Search for the cell housing the specified text and yield its (x, y) center coordinate. 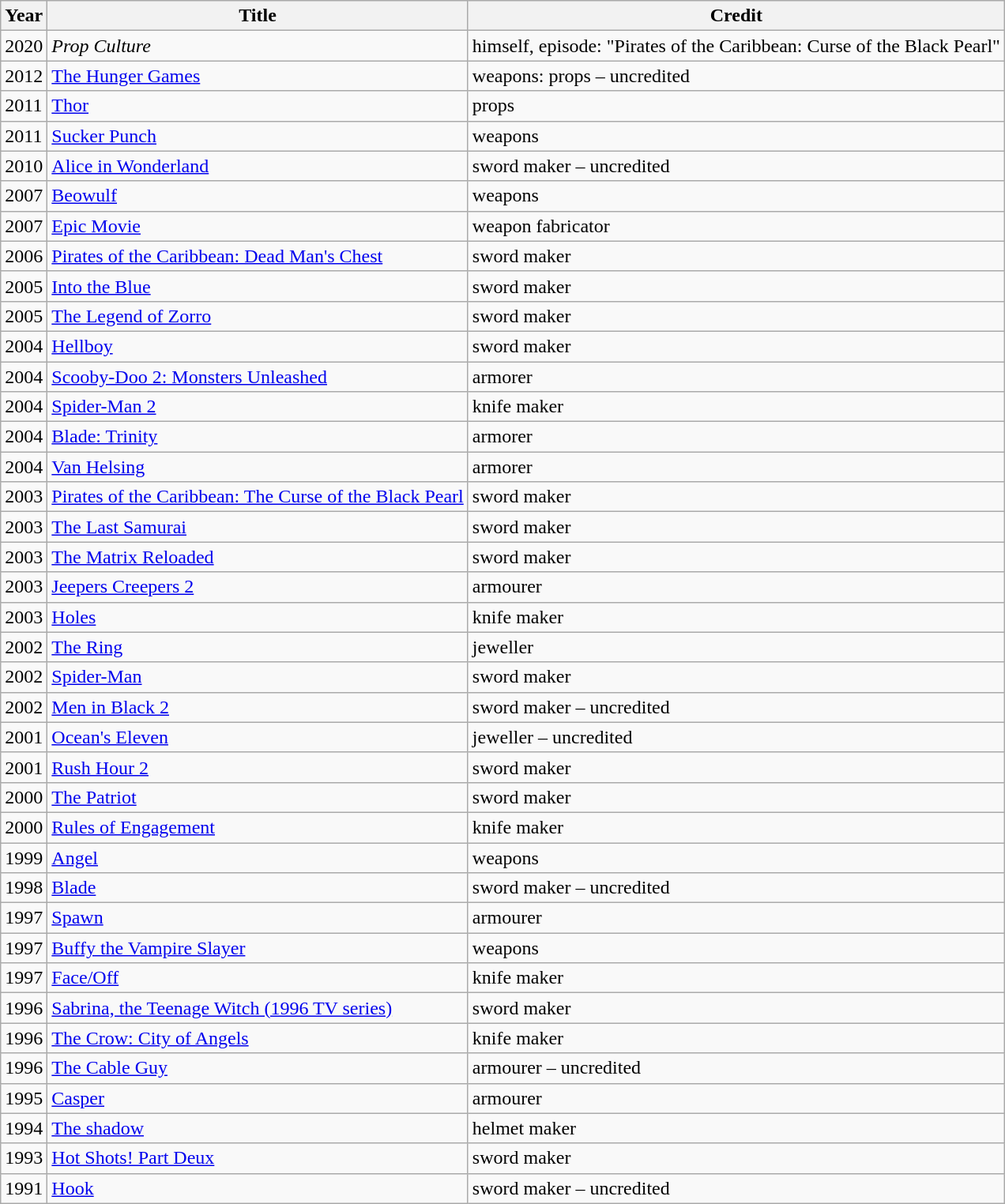
Angel (258, 857)
1999 (24, 857)
Ocean's Eleven (258, 737)
The Ring (258, 647)
Epic Movie (258, 226)
1991 (24, 1188)
Rush Hour 2 (258, 767)
Year (24, 16)
Hook (258, 1188)
Sucker Punch (258, 136)
The Crow: City of Angels (258, 1038)
Blade: Trinity (258, 437)
Spider-Man (258, 677)
2006 (24, 256)
jeweller (736, 647)
Hellboy (258, 346)
Into the Blue (258, 286)
Face/Off (258, 978)
The Legend of Zorro (258, 316)
Scooby-Doo 2: Monsters Unleashed (258, 377)
Pirates of the Caribbean: The Curse of the Black Pearl (258, 497)
props (736, 106)
Credit (736, 16)
The Patriot (258, 797)
The Matrix Reloaded (258, 557)
jeweller – uncredited (736, 737)
The shadow (258, 1128)
Pirates of the Caribbean: Dead Man's Chest (258, 256)
1998 (24, 888)
weapon fabricator (736, 226)
1994 (24, 1128)
The Cable Guy (258, 1068)
Hot Shots! Part Deux (258, 1158)
Sabrina, the Teenage Witch (1996 TV series) (258, 1008)
Thor (258, 106)
1993 (24, 1158)
Rules of Engagement (258, 827)
The Hunger Games (258, 76)
Jeepers Creepers 2 (258, 587)
himself, episode: "Pirates of the Caribbean: Curse of the Black Pearl" (736, 46)
Spawn (258, 918)
helmet maker (736, 1128)
Blade (258, 888)
Men in Black 2 (258, 707)
Buffy the Vampire Slayer (258, 948)
Beowulf (258, 196)
Prop Culture (258, 46)
Title (258, 16)
The Last Samurai (258, 527)
Van Helsing (258, 467)
2020 (24, 46)
weapons: props – uncredited (736, 76)
2010 (24, 166)
armourer – uncredited (736, 1068)
Spider-Man 2 (258, 407)
Holes (258, 617)
Casper (258, 1098)
1995 (24, 1098)
2012 (24, 76)
Alice in Wonderland (258, 166)
